Find where the given text appears and provide that cell's center as [x, y] coordinate. 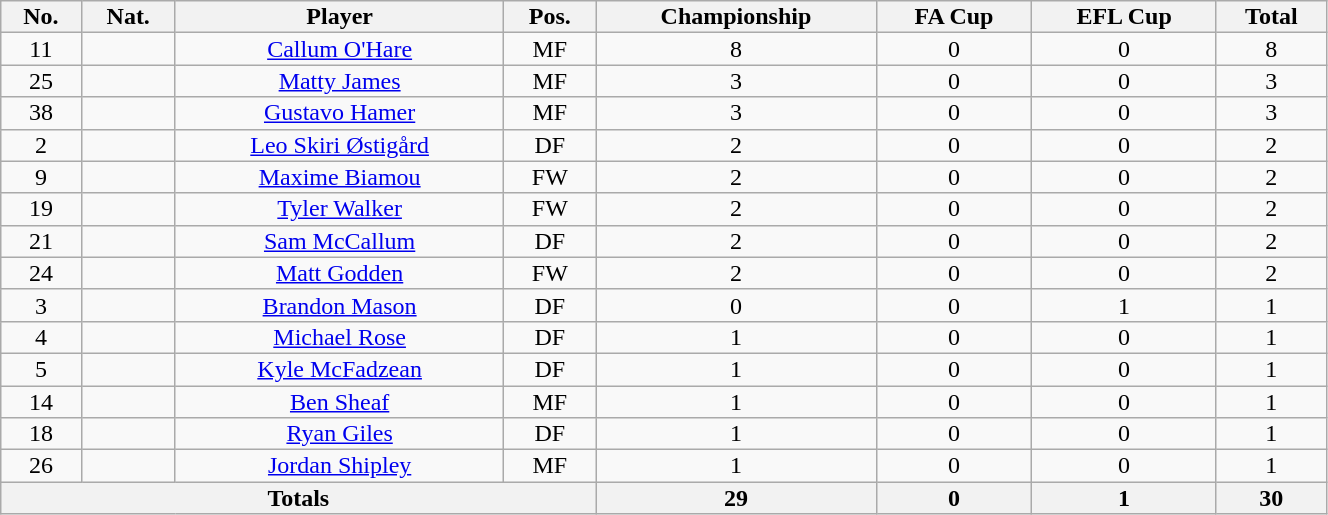
Player [340, 17]
4 [41, 337]
9 [41, 177]
24 [41, 273]
Jordan Shipley [340, 466]
Pos. [550, 17]
Ryan Giles [340, 434]
29 [736, 498]
EFL Cup [1124, 17]
Nat. [128, 17]
Matty James [340, 81]
Brandon Mason [340, 305]
Sam McCallum [340, 241]
FA Cup [954, 17]
Matt Godden [340, 273]
Leo Skiri Østigård [340, 145]
Kyle McFadzean [340, 369]
25 [41, 81]
Totals [298, 498]
Ben Sheaf [340, 402]
11 [41, 49]
Gustavo Hamer [340, 113]
19 [41, 209]
Callum O'Hare [340, 49]
5 [41, 369]
30 [1271, 498]
No. [41, 17]
Michael Rose [340, 337]
Maxime Biamou [340, 177]
38 [41, 113]
Total [1271, 17]
21 [41, 241]
14 [41, 402]
26 [41, 466]
Tyler Walker [340, 209]
Championship [736, 17]
18 [41, 434]
